Detect which cell encompasses the target text, then output its (X, Y) center coordinate. 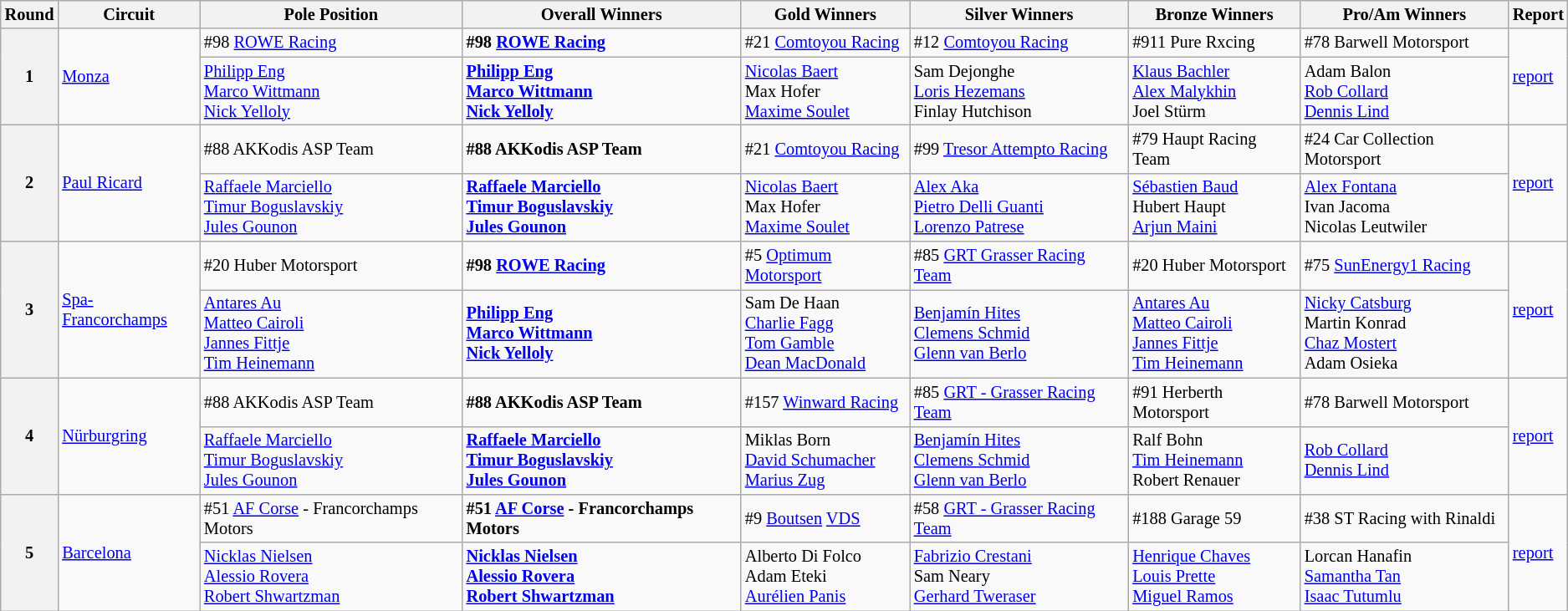
#9 Boutsen VDS (825, 518)
3 (30, 309)
Rob Collard Dennis Lind (1405, 461)
#79 Haupt Racing Team (1214, 149)
2 (30, 182)
#24 Car Collection Motorsport (1405, 149)
#85 GRT - Grasser Racing Team (1019, 402)
Round (30, 14)
Overall Winners (602, 14)
#188 Garage 59 (1214, 518)
Henrique Chaves Louis Prette Miguel Ramos (1214, 577)
Alex Fontana Ivan Jacoma Nicolas Leutwiler (1405, 207)
Bronze Winners (1214, 14)
Pro/Am Winners (1405, 14)
Alex Aka Pietro Delli Guanti Lorenzo Patrese (1019, 207)
Fabrizio Crestani Sam Neary Gerhard Tweraser (1019, 577)
Klaus Bachler Alex Malykhin Joel Stürm (1214, 91)
#911 Pure Rxcing (1214, 43)
Adam Balon Rob Collard Dennis Lind (1405, 91)
Pole Position (331, 14)
Alberto Di Folco Adam Eteki Aurélien Panis (825, 577)
Gold Winners (825, 14)
Circuit (129, 14)
#12 Comtoyou Racing (1019, 43)
4 (30, 436)
#58 GRT - Grasser Racing Team (1019, 518)
1 (30, 77)
5 (30, 552)
Barcelona (129, 552)
Nürburgring (129, 436)
#157 Winward Racing (825, 402)
Sam De Haan Charlie Fagg Tom Gamble Dean MacDonald (825, 334)
#38 ST Racing with Rinaldi (1405, 518)
#5 Optimum Motorsport (825, 266)
#99 Tresor Attempto Racing (1019, 149)
#85 GRT Grasser Racing Team (1019, 266)
Monza (129, 77)
Sam Dejonghe Loris Hezemans Finlay Hutchison (1019, 91)
Paul Ricard (129, 182)
Ralf Bohn Tim Heinemann Robert Renauer (1214, 461)
Sébastien Baud Hubert Haupt Arjun Maini (1214, 207)
Lorcan Hanafin Samantha Tan Isaac Tutumlu (1405, 577)
Miklas Born David Schumacher Marius Zug (825, 461)
Silver Winners (1019, 14)
Report (1539, 14)
#91 Herberth Motorsport (1214, 402)
Nicky Catsburg Martin Konrad Chaz Mostert Adam Osieka (1405, 334)
#75 SunEnergy1 Racing (1405, 266)
Spa-Francorchamps (129, 309)
